Pinpoint the cell where the given text exists, returning its [x, y] midpoint coordinate. 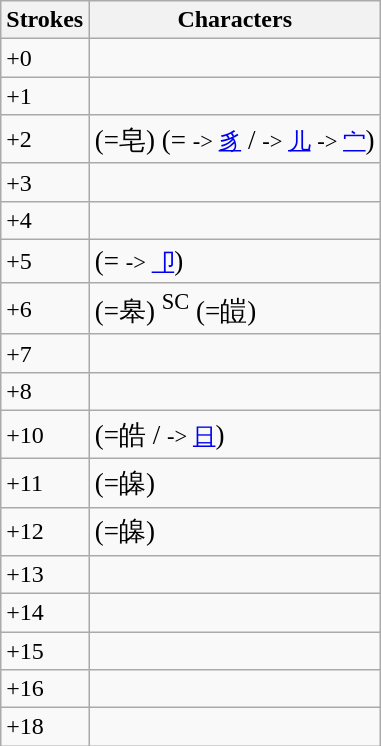
+14 [45, 612]
+5 [45, 261]
+8 [45, 391]
(= -> 卩) [235, 261]
+16 [45, 689]
+1 [45, 96]
+12 [45, 531]
(=皂) (= -> 豸 / -> 儿 -> 宀) [235, 139]
+11 [45, 483]
+2 [45, 139]
+15 [45, 651]
+13 [45, 574]
+0 [45, 58]
Strokes [45, 20]
+10 [45, 435]
(=皓 / -> 日) [235, 435]
+4 [45, 220]
+6 [45, 308]
+7 [45, 353]
+3 [45, 182]
Characters [235, 20]
(=皋) SC (=皚) [235, 308]
+18 [45, 727]
